Search for the cell housing the specified text and yield its (x, y) center coordinate. 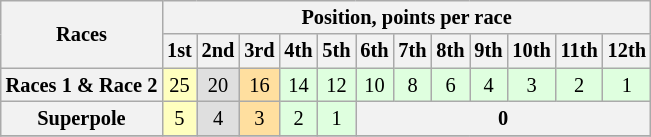
11th (580, 51)
14 (299, 85)
2nd (218, 51)
12 (337, 85)
4th (299, 51)
5 (180, 118)
20 (218, 85)
10 (375, 85)
9th (489, 51)
Superpole (82, 118)
0 (504, 118)
6 (451, 85)
5th (337, 51)
3rd (259, 51)
25 (180, 85)
Position, points per race (406, 17)
10th (531, 51)
1st (180, 51)
6th (375, 51)
Races (82, 34)
Races 1 & Race 2 (82, 85)
16 (259, 85)
12th (627, 51)
8 (413, 85)
8th (451, 51)
7th (413, 51)
